Find where the given text appears and provide that cell's center as (x, y) coordinate. 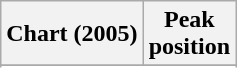
Peakposition (189, 34)
Chart (2005) (72, 34)
